Output the [x, y] coordinate of the center of the cell containing the given text.  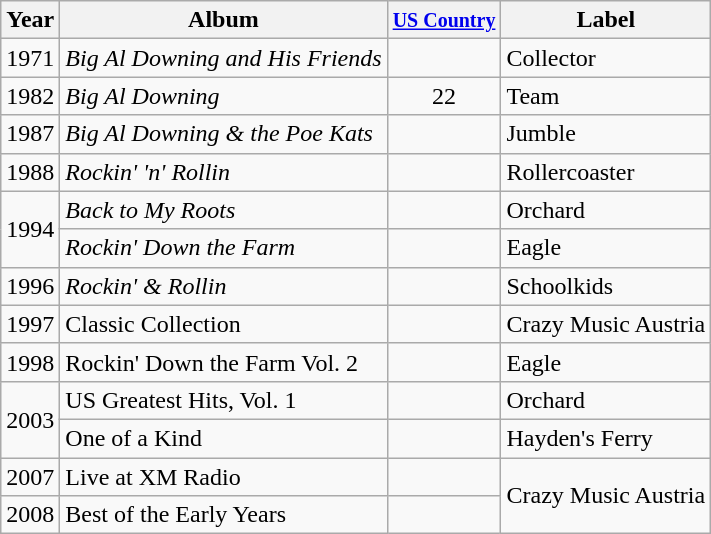
22 [444, 96]
1994 [30, 229]
Team [606, 96]
US Country [444, 20]
1997 [30, 324]
1987 [30, 134]
2007 [30, 477]
Rockin' Down the Farm [224, 248]
Album [224, 20]
Big Al Downing & the Poe Kats [224, 134]
Rollercoaster [606, 172]
2008 [30, 515]
Year [30, 20]
Hayden's Ferry [606, 438]
Label [606, 20]
Rockin' & Rollin [224, 286]
One of a Kind [224, 438]
Collector [606, 58]
Big Al Downing and His Friends [224, 58]
Big Al Downing [224, 96]
1971 [30, 58]
Classic Collection [224, 324]
US Greatest Hits, Vol. 1 [224, 400]
1988 [30, 172]
Schoolkids [606, 286]
Live at XM Radio [224, 477]
1996 [30, 286]
Best of the Early Years [224, 515]
Back to My Roots [224, 210]
Rockin' 'n' Rollin [224, 172]
Jumble [606, 134]
1982 [30, 96]
Rockin' Down the Farm Vol. 2 [224, 362]
1998 [30, 362]
2003 [30, 419]
